Locate the cell with the specified text and output its (x, y) center coordinate. 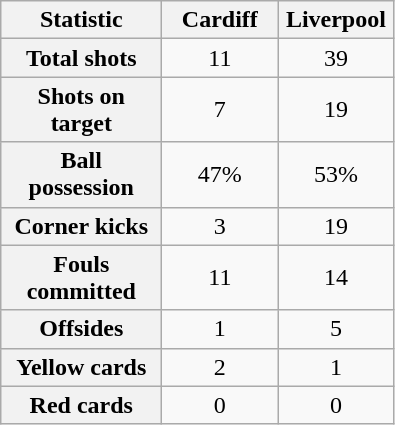
Red cards (82, 405)
14 (336, 278)
Total shots (82, 58)
Offsides (82, 329)
Corner kicks (82, 226)
Yellow cards (82, 367)
47% (220, 174)
5 (336, 329)
Cardiff (220, 20)
53% (336, 174)
3 (220, 226)
Statistic (82, 20)
Shots on target (82, 110)
Fouls committed (82, 278)
2 (220, 367)
39 (336, 58)
7 (220, 110)
Ball possession (82, 174)
Liverpool (336, 20)
